Return (x, y) of the center of cell containing provided text 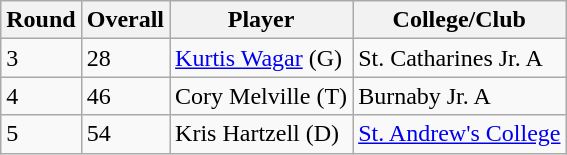
Player (262, 20)
28 (125, 58)
St. Andrew's College (460, 134)
Overall (125, 20)
3 (41, 58)
St. Catharines Jr. A (460, 58)
Kris Hartzell (D) (262, 134)
46 (125, 96)
4 (41, 96)
Burnaby Jr. A (460, 96)
Kurtis Wagar (G) (262, 58)
5 (41, 134)
Round (41, 20)
54 (125, 134)
College/Club (460, 20)
Cory Melville (T) (262, 96)
